Search for the cell housing the specified text and yield its (X, Y) center coordinate. 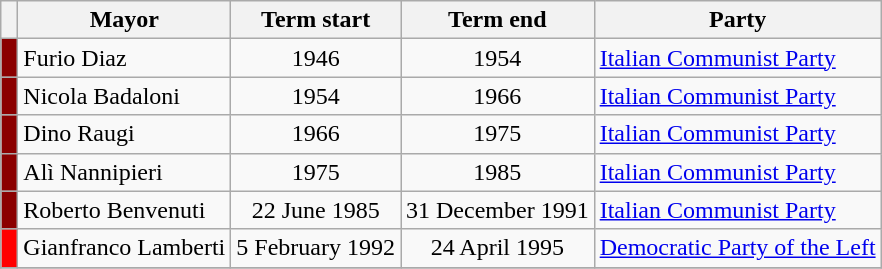
22 June 1985 (316, 210)
Term start (316, 20)
Term end (497, 20)
Furio Diaz (124, 58)
Alì Nannipieri (124, 172)
Party (738, 20)
1946 (316, 58)
24 April 1995 (497, 248)
31 December 1991 (497, 210)
5 February 1992 (316, 248)
Gianfranco Lamberti (124, 248)
Democratic Party of the Left (738, 248)
1985 (497, 172)
Roberto Benvenuti (124, 210)
Dino Raugi (124, 134)
Mayor (124, 20)
Nicola Badaloni (124, 96)
